Locate the cell with the specified text and output its (x, y) center coordinate. 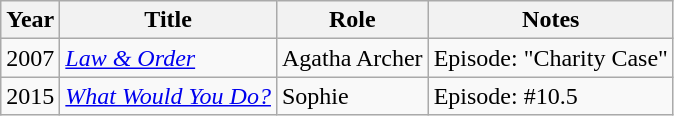
Year (30, 20)
Episode: #10.5 (550, 96)
2015 (30, 96)
Notes (550, 20)
Role (352, 20)
Agatha Archer (352, 58)
Law & Order (168, 58)
2007 (30, 58)
Title (168, 20)
What Would You Do? (168, 96)
Sophie (352, 96)
Episode: "Charity Case" (550, 58)
